Return (X, Y) of the center of cell containing provided text 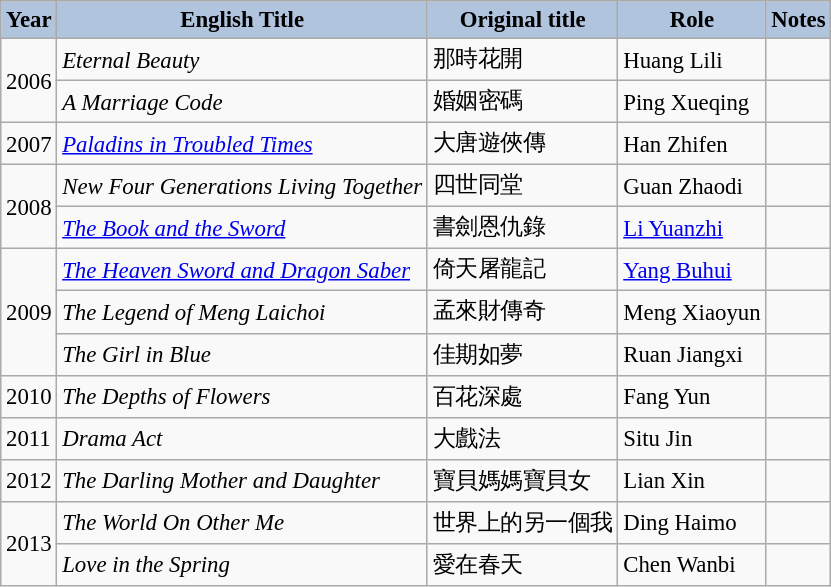
Role (692, 20)
愛在春天 (522, 565)
The World On Other Me (242, 523)
佳期如夢 (522, 354)
Love in the Spring (242, 565)
The Book and the Sword (242, 228)
Meng Xiaoyun (692, 312)
2006 (29, 81)
Drama Act (242, 438)
The Girl in Blue (242, 354)
Guan Zhaodi (692, 186)
寶貝媽媽寶貝女 (522, 480)
百花深處 (522, 396)
Paladins in Troubled Times (242, 144)
婚姻密碼 (522, 102)
孟來財傳奇 (522, 312)
English Title (242, 20)
2011 (29, 438)
書劍恩仇錄 (522, 228)
2007 (29, 144)
The Heaven Sword and Dragon Saber (242, 270)
Year (29, 20)
Li Yuanzhi (692, 228)
Eternal Beauty (242, 60)
倚天屠龍記 (522, 270)
Fang Yun (692, 396)
The Depths of Flowers (242, 396)
大戲法 (522, 438)
Situ Jin (692, 438)
A Marriage Code (242, 102)
Ping Xueqing (692, 102)
2010 (29, 396)
2008 (29, 207)
Lian Xin (692, 480)
2009 (29, 312)
Ding Haimo (692, 523)
The Darling Mother and Daughter (242, 480)
Huang Lili (692, 60)
2012 (29, 480)
Ruan Jiangxi (692, 354)
大唐遊俠傳 (522, 144)
那時花開 (522, 60)
The Legend of Meng Laichoi (242, 312)
Yang Buhui (692, 270)
Chen Wanbi (692, 565)
2013 (29, 544)
世界上的另一個我 (522, 523)
Notes (798, 20)
Han Zhifen (692, 144)
四世同堂 (522, 186)
New Four Generations Living Together (242, 186)
Original title (522, 20)
